Capture the cell that displays the provided text and extract its [X, Y] central coordinate. 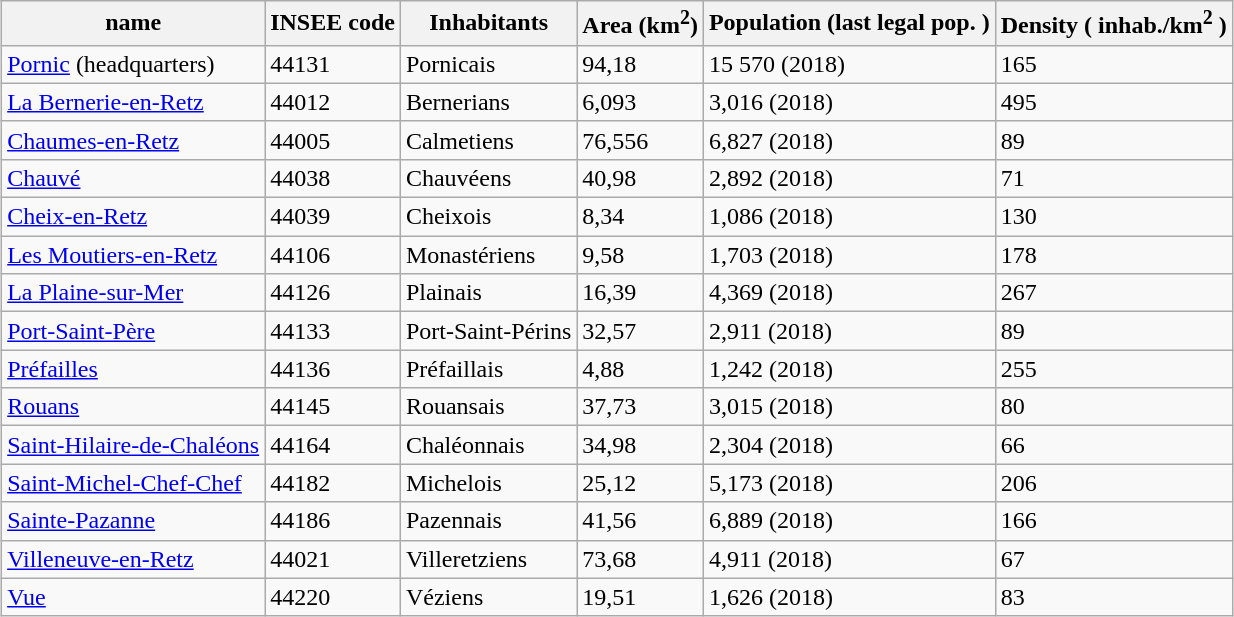
44021 [333, 559]
44186 [333, 521]
1,086 (2018) [849, 217]
Préfaillais [488, 369]
44133 [333, 331]
67 [1114, 559]
Les Moutiers-en-Retz [134, 255]
44106 [333, 255]
Rouansais [488, 407]
15 570 (2018) [849, 64]
Population (last legal pop. ) [849, 24]
Pornic (headquarters) [134, 64]
Michelois [488, 483]
3,015 (2018) [849, 407]
Cheixois [488, 217]
267 [1114, 293]
44038 [333, 178]
130 [1114, 217]
94,18 [640, 64]
44039 [333, 217]
6,827 (2018) [849, 140]
Saint-Michel-Chef-Chef [134, 483]
44126 [333, 293]
Plainais [488, 293]
Pornicais [488, 64]
8,34 [640, 217]
44164 [333, 445]
Monastériens [488, 255]
2,911 (2018) [849, 331]
Area (km2) [640, 24]
Vue [134, 597]
Préfailles [134, 369]
40,98 [640, 178]
44182 [333, 483]
165 [1114, 64]
Port-Saint-Père [134, 331]
66 [1114, 445]
Saint-Hilaire-de-Chaléons [134, 445]
9,58 [640, 255]
Cheix-en-Retz [134, 217]
44005 [333, 140]
16,39 [640, 293]
2,304 (2018) [849, 445]
Chaléonnais [488, 445]
Bernerians [488, 102]
206 [1114, 483]
495 [1114, 102]
Inhabitants [488, 24]
37,73 [640, 407]
2,892 (2018) [849, 178]
19,51 [640, 597]
3,016 (2018) [849, 102]
32,57 [640, 331]
La Plaine-sur-Mer [134, 293]
Pazennais [488, 521]
Density ( inhab./km2 ) [1114, 24]
4,369 (2018) [849, 293]
80 [1114, 407]
73,68 [640, 559]
La Bernerie-en-Retz [134, 102]
41,56 [640, 521]
name [134, 24]
Villeretziens [488, 559]
Calmetiens [488, 140]
166 [1114, 521]
Chauvéens [488, 178]
34,98 [640, 445]
Sainte-Pazanne [134, 521]
44012 [333, 102]
44136 [333, 369]
Véziens [488, 597]
6,093 [640, 102]
83 [1114, 597]
1,703 (2018) [849, 255]
Rouans [134, 407]
178 [1114, 255]
4,911 (2018) [849, 559]
4,88 [640, 369]
255 [1114, 369]
5,173 (2018) [849, 483]
25,12 [640, 483]
Port-Saint-Périns [488, 331]
71 [1114, 178]
1,242 (2018) [849, 369]
1,626 (2018) [849, 597]
76,556 [640, 140]
INSEE code [333, 24]
6,889 (2018) [849, 521]
Chaumes-en-Retz [134, 140]
Chauvé [134, 178]
44145 [333, 407]
44220 [333, 597]
Villeneuve-en-Retz [134, 559]
44131 [333, 64]
